From the cell containing the given text, extract its center point as (x, y) coordinate. 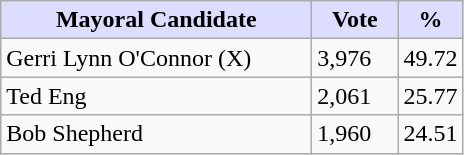
49.72 (430, 58)
2,061 (355, 96)
24.51 (430, 134)
1,960 (355, 134)
25.77 (430, 96)
3,976 (355, 58)
Gerri Lynn O'Connor (X) (156, 58)
Mayoral Candidate (156, 20)
% (430, 20)
Vote (355, 20)
Bob Shepherd (156, 134)
Ted Eng (156, 96)
